Search for the cell housing the specified text and yield its [x, y] center coordinate. 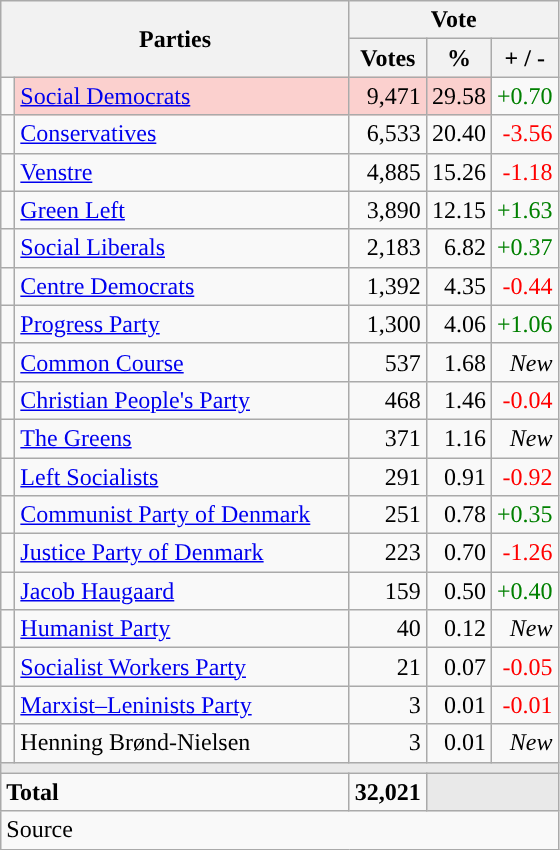
1,300 [388, 324]
29.58 [458, 96]
Vote [454, 20]
0.78 [458, 515]
+1.63 [524, 210]
The Greens [182, 438]
0.12 [458, 629]
468 [388, 400]
537 [388, 362]
% [458, 58]
0.07 [458, 667]
4.06 [458, 324]
32,021 [388, 792]
21 [388, 667]
+0.70 [524, 96]
Source [280, 830]
0.91 [458, 477]
-0.04 [524, 400]
-0.44 [524, 286]
Common Course [182, 362]
4.35 [458, 286]
Progress Party [182, 324]
Venstre [182, 172]
-0.05 [524, 667]
159 [388, 591]
+0.37 [524, 248]
Votes [388, 58]
9,471 [388, 96]
Marxist–Leninists Party [182, 705]
0.50 [458, 591]
1.16 [458, 438]
+ / - [524, 58]
4,885 [388, 172]
291 [388, 477]
2,183 [388, 248]
Socialist Workers Party [182, 667]
12.15 [458, 210]
20.40 [458, 134]
Left Socialists [182, 477]
-0.01 [524, 705]
Conservatives [182, 134]
1.46 [458, 400]
-0.92 [524, 477]
+0.40 [524, 591]
15.26 [458, 172]
223 [388, 553]
Centre Democrats [182, 286]
Humanist Party [182, 629]
1.68 [458, 362]
-1.26 [524, 553]
Henning Brønd-Nielsen [182, 743]
Parties [176, 39]
Social Liberals [182, 248]
Jacob Haugaard [182, 591]
3,890 [388, 210]
371 [388, 438]
Total [176, 792]
40 [388, 629]
+1.06 [524, 324]
0.70 [458, 553]
-1.18 [524, 172]
6,533 [388, 134]
1,392 [388, 286]
6.82 [458, 248]
-3.56 [524, 134]
+0.35 [524, 515]
Christian People's Party [182, 400]
Justice Party of Denmark [182, 553]
Social Democrats [182, 96]
Communist Party of Denmark [182, 515]
Green Left [182, 210]
251 [388, 515]
